Find where the given text appears and provide that cell's center as [x, y] coordinate. 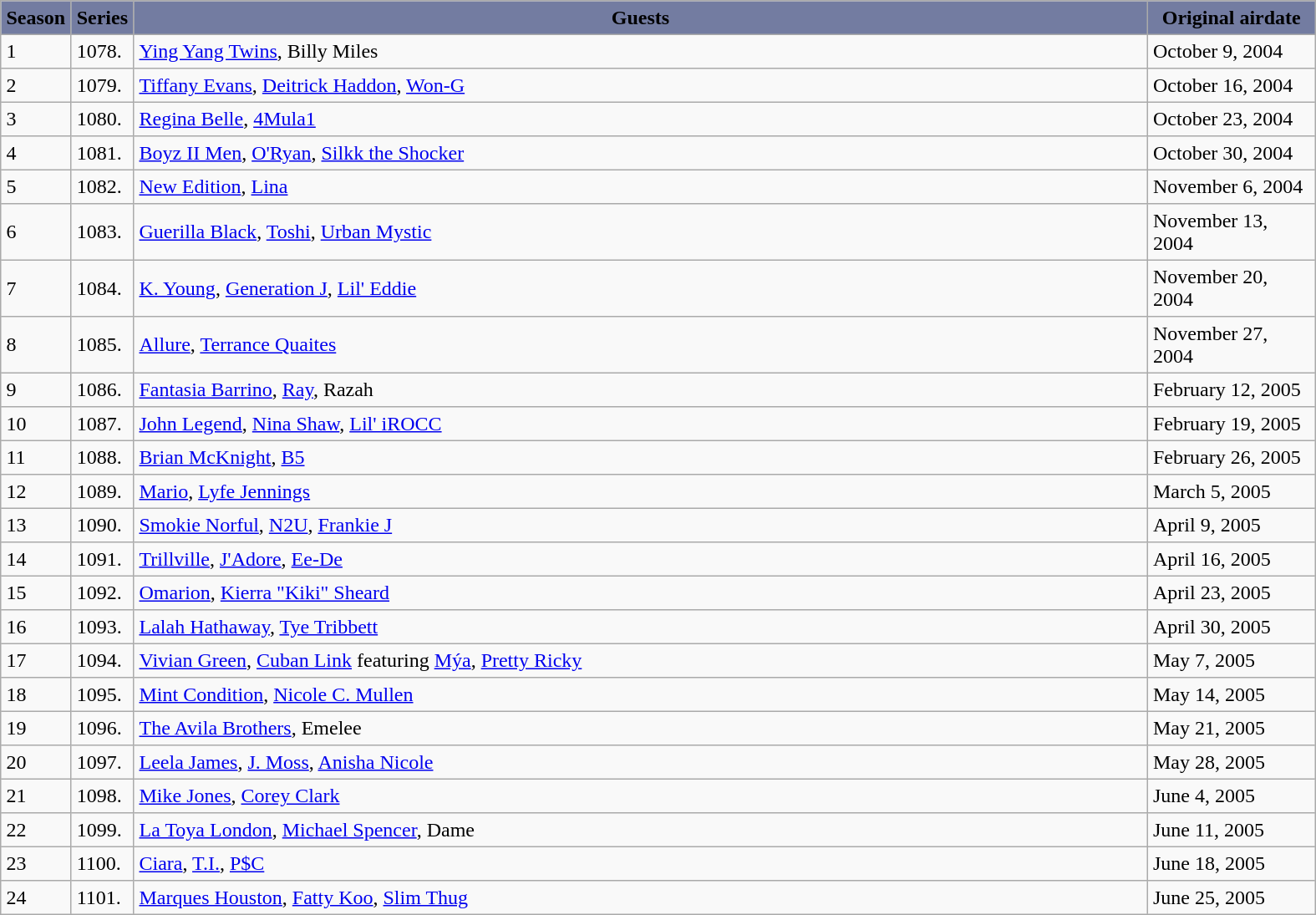
1100. [102, 863]
October 23, 2004 [1232, 119]
Tiffany Evans, Deitrick Haddon, Won-G [641, 85]
1096. [102, 728]
Series [102, 18]
1087. [102, 424]
1089. [102, 491]
1079. [102, 85]
November 20, 2004 [1232, 288]
June 18, 2005 [1232, 863]
5 [36, 186]
19 [36, 728]
Omarion, Kierra "Kiki" Sheard [641, 592]
1088. [102, 457]
1090. [102, 525]
1095. [102, 694]
1091. [102, 559]
Mike Jones, Corey Clark [641, 796]
Leela James, J. Moss, Anisha Nicole [641, 762]
1097. [102, 762]
May 7, 2005 [1232, 660]
February 26, 2005 [1232, 457]
June 11, 2005 [1232, 830]
17 [36, 660]
1084. [102, 288]
May 14, 2005 [1232, 694]
23 [36, 863]
April 9, 2005 [1232, 525]
February 12, 2005 [1232, 389]
1092. [102, 592]
1099. [102, 830]
24 [36, 897]
May 21, 2005 [1232, 728]
1098. [102, 796]
November 6, 2004 [1232, 186]
1101. [102, 897]
1085. [102, 345]
12 [36, 491]
Mario, Lyfe Jennings [641, 491]
1094. [102, 660]
14 [36, 559]
March 5, 2005 [1232, 491]
May 28, 2005 [1232, 762]
11 [36, 457]
November 27, 2004 [1232, 345]
October 16, 2004 [1232, 85]
La Toya London, Michael Spencer, Dame [641, 830]
Guerilla Black, Toshi, Urban Mystic [641, 232]
1082. [102, 186]
22 [36, 830]
Mint Condition, Nicole C. Mullen [641, 694]
18 [36, 694]
April 16, 2005 [1232, 559]
1093. [102, 627]
Season [36, 18]
Trillville, J'Adore, Ee-De [641, 559]
Fantasia Barrino, Ray, Razah [641, 389]
Vivian Green, Cuban Link featuring Mýa, Pretty Ricky [641, 660]
3 [36, 119]
Boyz II Men, O'Ryan, Silkk the Shocker [641, 153]
October 30, 2004 [1232, 153]
2 [36, 85]
1 [36, 51]
April 23, 2005 [1232, 592]
April 30, 2005 [1232, 627]
John Legend, Nina Shaw, Lil' iROCC [641, 424]
10 [36, 424]
1078. [102, 51]
June 25, 2005 [1232, 897]
The Avila Brothers, Emelee [641, 728]
7 [36, 288]
20 [36, 762]
Allure, Terrance Quaites [641, 345]
Regina Belle, 4Mula1 [641, 119]
Original airdate [1232, 18]
4 [36, 153]
15 [36, 592]
February 19, 2005 [1232, 424]
Lalah Hathaway, Tye Tribbett [641, 627]
16 [36, 627]
8 [36, 345]
21 [36, 796]
1083. [102, 232]
1086. [102, 389]
New Edition, Lina [641, 186]
Guests [641, 18]
9 [36, 389]
6 [36, 232]
November 13, 2004 [1232, 232]
Marques Houston, Fatty Koo, Slim Thug [641, 897]
Ying Yang Twins, Billy Miles [641, 51]
Ciara, T.I., P$C [641, 863]
1080. [102, 119]
13 [36, 525]
Brian McKnight, B5 [641, 457]
October 9, 2004 [1232, 51]
K. Young, Generation J, Lil' Eddie [641, 288]
June 4, 2005 [1232, 796]
Smokie Norful, N2U, Frankie J [641, 525]
1081. [102, 153]
